Provide the (X, Y) coordinate of the cell's center where the given text is located.  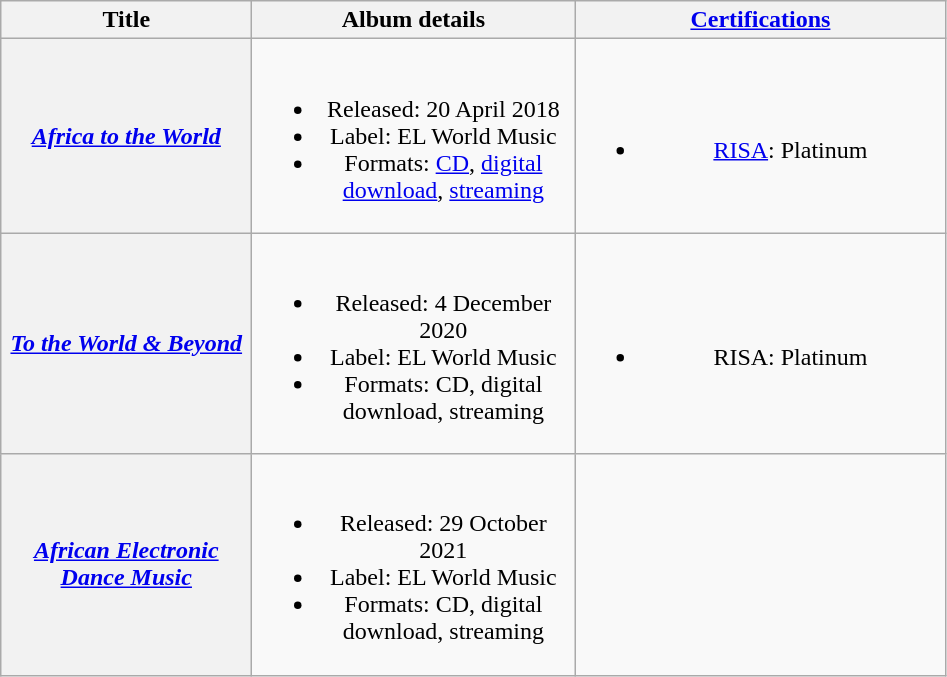
Released: 29 October 2021Label: EL World MusicFormats: CD, digital download, streaming (414, 564)
African Electronic Dance Music (126, 564)
Title (126, 20)
Certifications (760, 20)
Released: 20 April 2018Label: EL World MusicFormats: CD, digital download, streaming (414, 136)
Released: 4 December 2020Label: EL World MusicFormats: CD, digital download, streaming (414, 344)
Africa to the World (126, 136)
Album details (414, 20)
To the World & Beyond (126, 344)
